Scan for the cell matching the given text and deliver its (X, Y) coordinate at center. 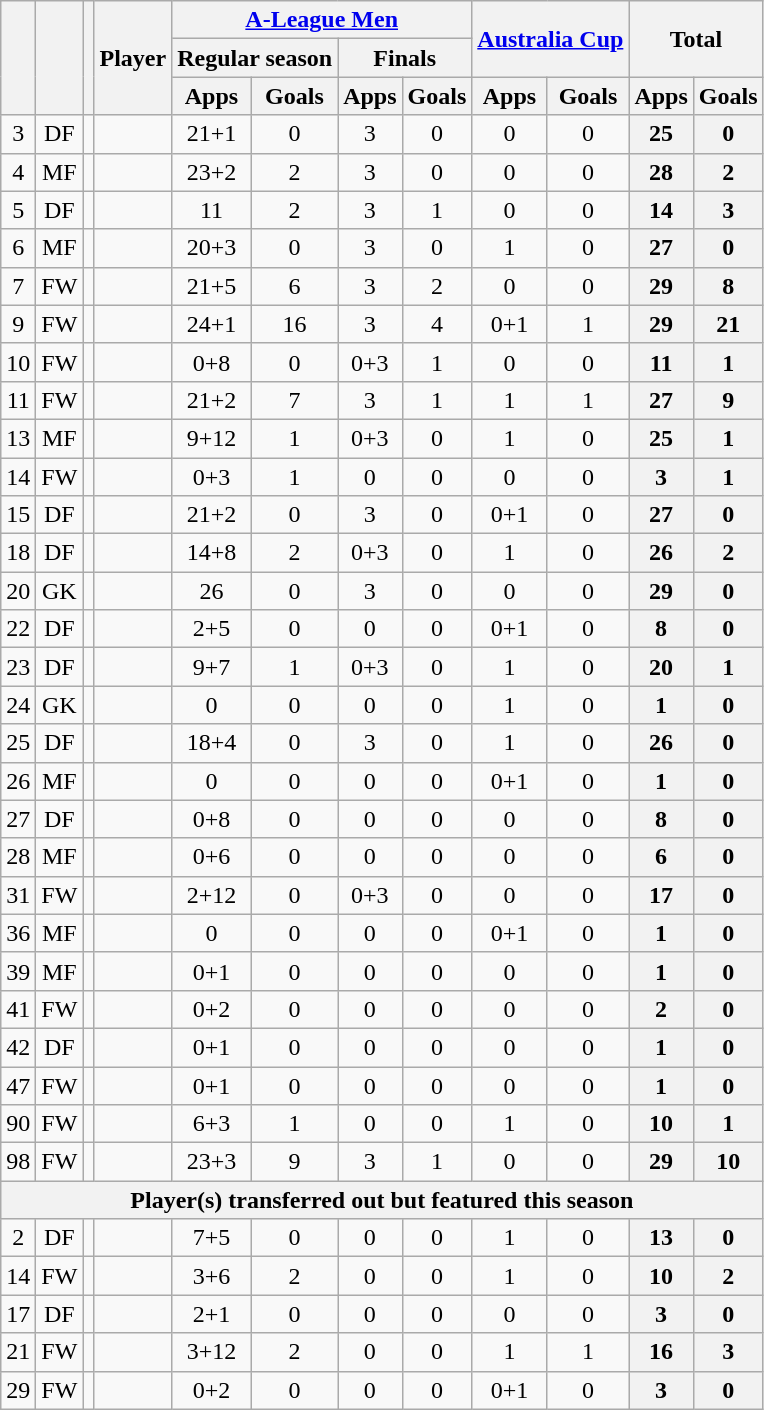
24 (18, 705)
22 (18, 629)
20+3 (212, 248)
36 (18, 933)
23+3 (212, 1162)
Player (133, 58)
15 (18, 515)
21+1 (212, 134)
3+6 (212, 1276)
Total (696, 39)
Finals (405, 58)
A-League Men (322, 20)
18 (18, 553)
7+5 (212, 1238)
41 (18, 1009)
2+12 (212, 895)
Player(s) transferred out but featured this season (382, 1200)
18+4 (212, 743)
2+1 (212, 1314)
98 (18, 1162)
6+3 (212, 1124)
3+12 (212, 1352)
39 (18, 971)
2+5 (212, 629)
Regular season (255, 58)
31 (18, 895)
0+6 (212, 857)
Australia Cup (550, 39)
47 (18, 1085)
21+5 (212, 286)
90 (18, 1124)
14+8 (212, 553)
9+12 (212, 438)
9+7 (212, 667)
23+2 (212, 172)
42 (18, 1047)
23 (18, 667)
24+1 (212, 324)
5 (18, 210)
